Detect which cell encompasses the target text, then output its [X, Y] center coordinate. 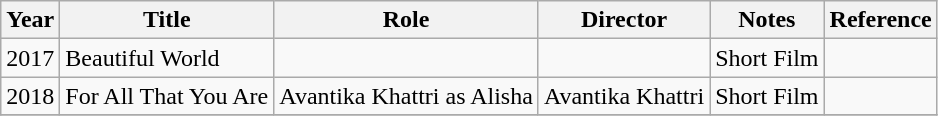
Avantika Khattri [624, 96]
Reference [880, 20]
For All That You Are [167, 96]
Role [406, 20]
2018 [30, 96]
Director [624, 20]
Beautiful World [167, 58]
Year [30, 20]
Avantika Khattri as Alisha [406, 96]
Notes [767, 20]
Title [167, 20]
2017 [30, 58]
